Identify which cell holds the provided text, then report its [x, y] central coordinate. 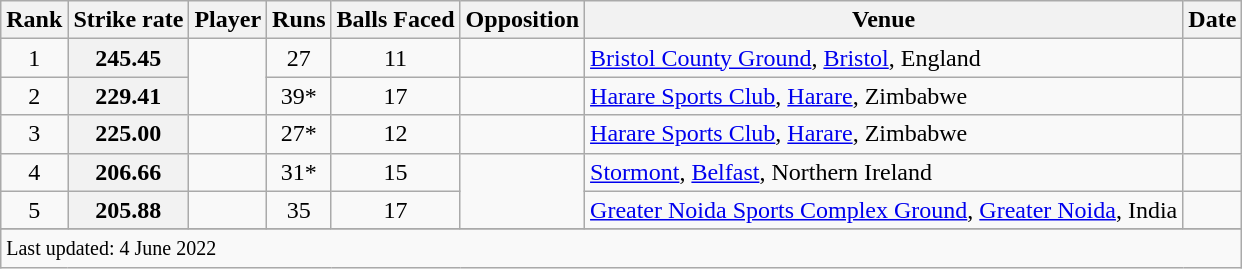
Runs [299, 20]
11 [396, 58]
225.00 [128, 134]
15 [396, 172]
39* [299, 96]
206.66 [128, 172]
Venue [884, 20]
27* [299, 134]
Rank [34, 20]
Balls Faced [396, 20]
12 [396, 134]
31* [299, 172]
Greater Noida Sports Complex Ground, Greater Noida, India [884, 210]
Opposition [522, 20]
Stormont, Belfast, Northern Ireland [884, 172]
Last updated: 4 June 2022 [622, 248]
205.88 [128, 210]
Player [228, 20]
4 [34, 172]
Bristol County Ground, Bristol, England [884, 58]
2 [34, 96]
229.41 [128, 96]
245.45 [128, 58]
27 [299, 58]
Date [1212, 20]
35 [299, 210]
Strike rate [128, 20]
1 [34, 58]
5 [34, 210]
3 [34, 134]
